Pinpoint the cell where the given text exists, returning its (X, Y) midpoint coordinate. 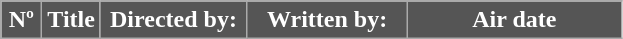
Air date (515, 20)
Nº (22, 20)
Title (72, 20)
Directed by: (173, 20)
Written by: (326, 20)
